Identify which cell holds the provided text, then report its (X, Y) central coordinate. 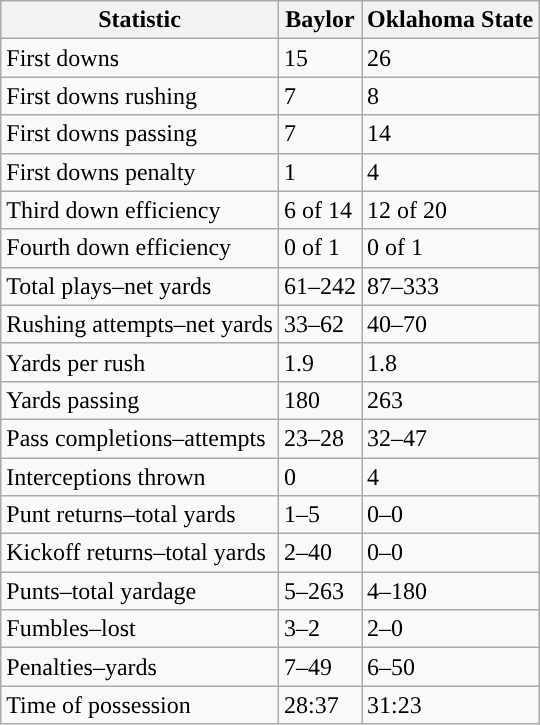
Total plays–net yards (140, 286)
Interceptions thrown (140, 477)
Time of possession (140, 705)
7–49 (320, 667)
1–5 (320, 515)
1.8 (450, 362)
First downs (140, 58)
1.9 (320, 362)
4–180 (450, 591)
Rushing attempts–net yards (140, 324)
Oklahoma State (450, 20)
180 (320, 400)
Punt returns–total yards (140, 515)
First downs passing (140, 134)
Yards passing (140, 400)
15 (320, 58)
First downs rushing (140, 96)
Fourth down efficiency (140, 248)
40–70 (450, 324)
23–28 (320, 438)
Yards per rush (140, 362)
33–62 (320, 324)
32–47 (450, 438)
Penalties–yards (140, 667)
2–40 (320, 553)
2–0 (450, 629)
Third down efficiency (140, 210)
0 (320, 477)
12 of 20 (450, 210)
14 (450, 134)
Pass completions–attempts (140, 438)
8 (450, 96)
31:23 (450, 705)
87–333 (450, 286)
Punts–total yardage (140, 591)
263 (450, 400)
1 (320, 172)
3–2 (320, 629)
6 of 14 (320, 210)
5–263 (320, 591)
28:37 (320, 705)
First downs penalty (140, 172)
Statistic (140, 20)
26 (450, 58)
Baylor (320, 20)
Fumbles–lost (140, 629)
Kickoff returns–total yards (140, 553)
6–50 (450, 667)
61–242 (320, 286)
